Search for the cell housing the specified text and yield its [x, y] center coordinate. 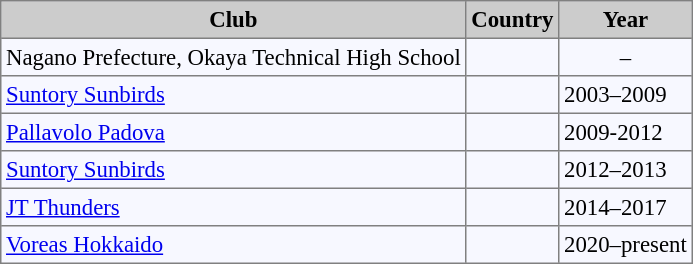
Club [234, 20]
2012–2013 [626, 170]
2003–2009 [626, 95]
Pallavolo Padova [234, 132]
Nagano Prefecture, Okaya Technical High School [234, 57]
2020–present [626, 245]
Voreas Hokkaido [234, 245]
2009-2012 [626, 132]
2014–2017 [626, 207]
Year [626, 20]
– [626, 57]
Country [512, 20]
JT Thunders [234, 207]
